Extract the (x, y) coordinate from the center of the cell holding the provided text.  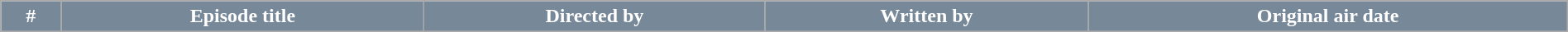
Original air date (1328, 16)
Episode title (243, 16)
Written by (926, 16)
Directed by (595, 16)
# (31, 16)
